Provide the [x, y] coordinate of the cell's center where the given text is located.  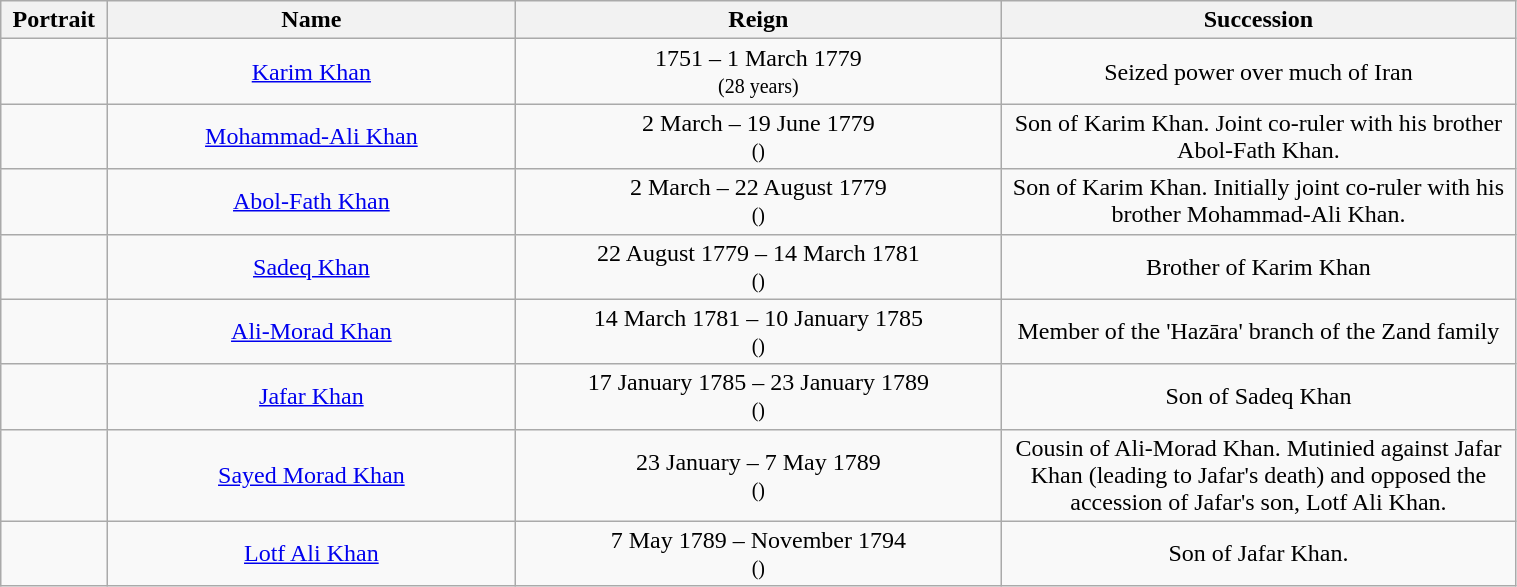
Son of Jafar Khan. [1258, 554]
Ali-Morad Khan [312, 332]
7 May 1789 – November 1794() [758, 554]
Lotf Ali Khan [312, 554]
Seized power over much of Iran [1258, 72]
Name [312, 20]
Mohammad-Ali Khan [312, 136]
Cousin of Ali-Morad Khan. Mutinied against Jafar Khan (leading to Jafar's death) and opposed the accession of Jafar's son, Lotf Ali Khan. [1258, 475]
Karim Khan [312, 72]
1751 – 1 March 1779(28 years) [758, 72]
Sayed Morad Khan [312, 475]
Succession [1258, 20]
Reign [758, 20]
Abol-Fath Khan [312, 202]
2 March – 19 June 1779() [758, 136]
Member of the 'Hazāra' branch of the Zand family [1258, 332]
Son of Karim Khan. Initially joint co-ruler with his brother Mohammad-Ali Khan. [1258, 202]
17 January 1785 – 23 January 1789() [758, 396]
Jafar Khan [312, 396]
2 March – 22 August 1779() [758, 202]
22 August 1779 – 14 March 1781() [758, 266]
Son of Sadeq Khan [1258, 396]
14 March 1781 – 10 January 1785() [758, 332]
Portrait [54, 20]
23 January – 7 May 1789() [758, 475]
Brother of Karim Khan [1258, 266]
Son of Karim Khan. Joint co-ruler with his brother Abol-Fath Khan. [1258, 136]
Sadeq Khan [312, 266]
